Extract the (x, y) coordinate from the center of the cell holding the provided text.  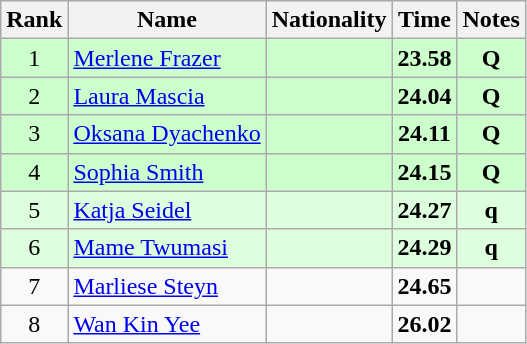
Sophia Smith (167, 172)
Time (424, 20)
26.02 (424, 324)
24.11 (424, 134)
Mame Twumasi (167, 248)
Katja Seidel (167, 210)
Notes (491, 20)
3 (34, 134)
2 (34, 96)
Laura Mascia (167, 96)
23.58 (424, 58)
5 (34, 210)
6 (34, 248)
1 (34, 58)
24.15 (424, 172)
Rank (34, 20)
24.04 (424, 96)
24.27 (424, 210)
7 (34, 286)
Marliese Steyn (167, 286)
Nationality (329, 20)
Name (167, 20)
4 (34, 172)
Merlene Frazer (167, 58)
Wan Kin Yee (167, 324)
Oksana Dyachenko (167, 134)
8 (34, 324)
24.29 (424, 248)
24.65 (424, 286)
